For the text-containing cell, return its midpoint in [x, y] coordinate format. 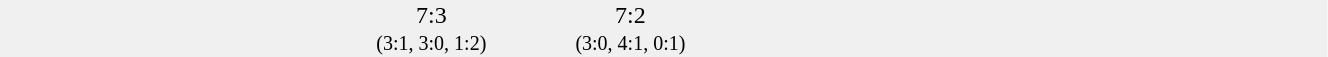
7:2(3:0, 4:1, 0:1) [630, 28]
7:3(3:1, 3:0, 1:2) [432, 28]
